Capture the cell that displays the provided text and extract its (X, Y) central coordinate. 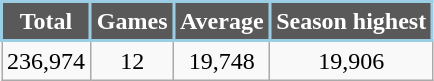
Average (222, 22)
236,974 (46, 60)
Total (46, 22)
19,906 (352, 60)
Season highest (352, 22)
19,748 (222, 60)
Games (132, 22)
12 (132, 60)
